Capture the cell that displays the provided text and extract its [x, y] central coordinate. 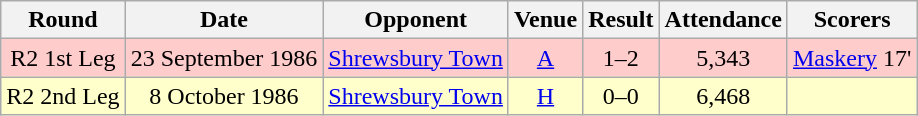
A [545, 58]
Result [621, 20]
Opponent [416, 20]
Round [63, 20]
Date [224, 20]
Attendance [723, 20]
5,343 [723, 58]
R2 1st Leg [63, 58]
0–0 [621, 96]
Scorers [852, 20]
8 October 1986 [224, 96]
Venue [545, 20]
H [545, 96]
23 September 1986 [224, 58]
1–2 [621, 58]
R2 2nd Leg [63, 96]
6,468 [723, 96]
Maskery 17' [852, 58]
